Provide the (x, y) coordinate of the cell's center where the given text is located.  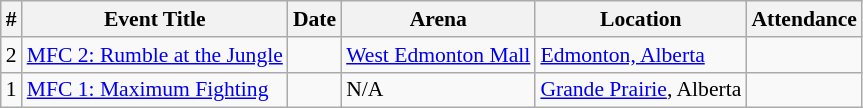
Attendance (804, 19)
Grande Prairie, Alberta (640, 90)
Arena (438, 19)
# (12, 19)
West Edmonton Mall (438, 55)
N/A (438, 90)
Event Title (155, 19)
Edmonton, Alberta (640, 55)
Location (640, 19)
MFC 2: Rumble at the Jungle (155, 55)
MFC 1: Maximum Fighting (155, 90)
Date (314, 19)
2 (12, 55)
1 (12, 90)
